Output the [X, Y] coordinate of the center of the cell containing the given text.  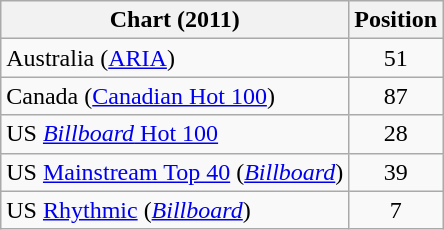
US Billboard Hot 100 [175, 134]
28 [396, 134]
87 [396, 96]
Position [396, 20]
39 [396, 172]
US Mainstream Top 40 (Billboard) [175, 172]
Chart (2011) [175, 20]
51 [396, 58]
7 [396, 210]
Canada (Canadian Hot 100) [175, 96]
US Rhythmic (Billboard) [175, 210]
Australia (ARIA) [175, 58]
